Return (X, Y) of the center of cell containing provided text 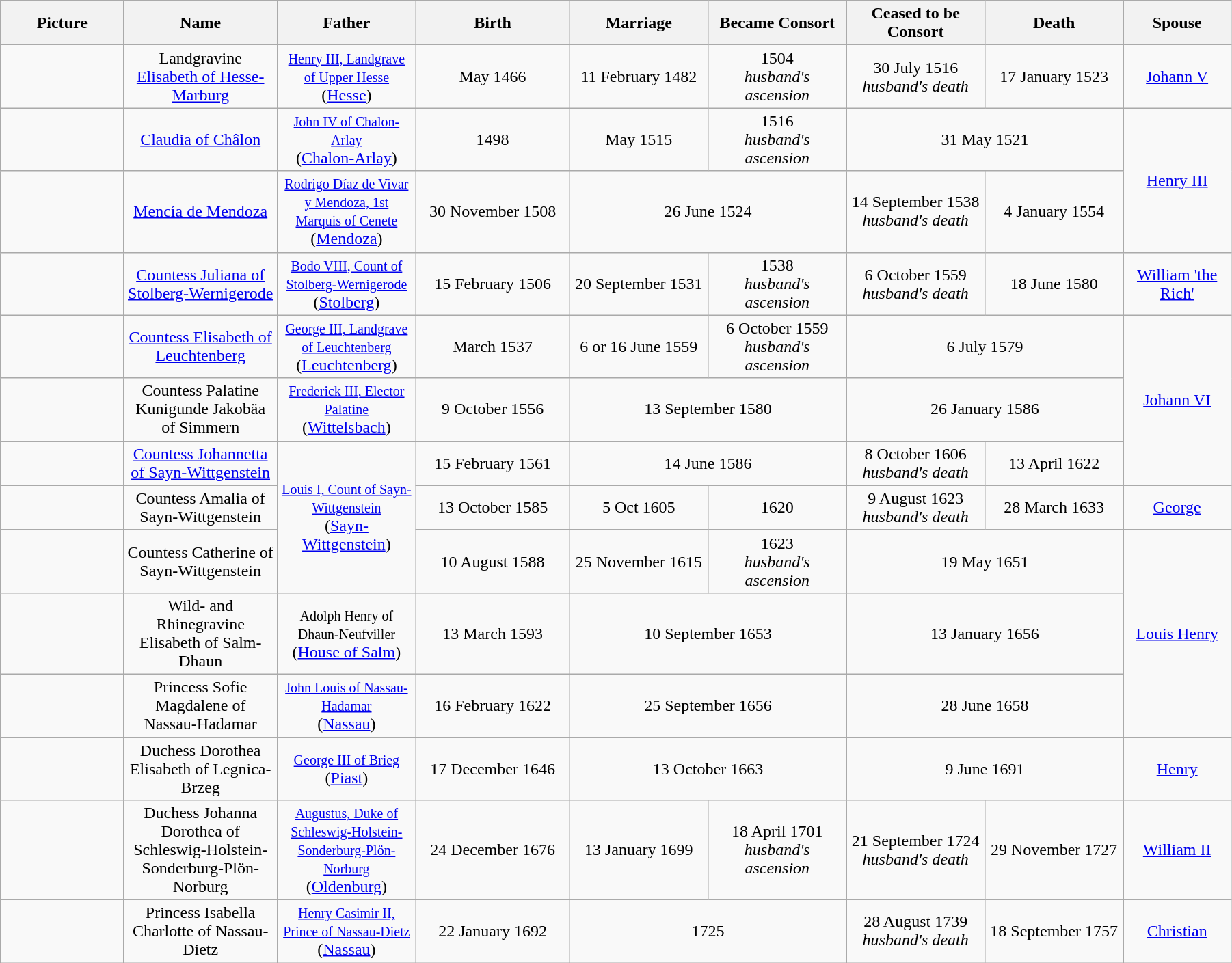
16 February 1622 (492, 705)
Death (1054, 23)
9 October 1556 (492, 409)
10 September 1653 (708, 633)
8 October 1606husband's death (915, 463)
1498 (492, 139)
14 September 1538husband's death (915, 212)
May 1466 (492, 77)
Ceased to be Consort (915, 23)
28 June 1658 (985, 705)
20 September 1531 (639, 284)
Countess Johannetta of Sayn-Wittgenstein (201, 463)
Landgravine Elisabeth of Hesse-Marburg (201, 77)
George (1177, 507)
13 September 1580 (708, 409)
13 October 1663 (708, 768)
5 Oct 1605 (639, 507)
22 January 1692 (492, 932)
4 January 1554 (1054, 212)
1620 (777, 507)
29 November 1727 (1054, 850)
May 1515 (639, 139)
Mencía de Mendoza (201, 212)
Christian (1177, 932)
15 February 1561 (492, 463)
Duchess Dorothea Elisabeth of Legnica-Brzeg (201, 768)
17 January 1523 (1054, 77)
9 August 1623husband's death (915, 507)
Wild- and Rhinegravine Elisabeth of Salm-Dhaun (201, 633)
31 May 1521 (985, 139)
13 January 1699 (639, 850)
1504husband's ascension (777, 77)
Louis Henry (1177, 633)
1538husband's ascension (777, 284)
Johann VI (1177, 401)
Augustus, Duke of Schleswig-Holstein-Sonderburg-Plön-Norburg(Oldenburg) (347, 850)
13 April 1622 (1054, 463)
13 March 1593 (492, 633)
19 May 1651 (985, 561)
William II (1177, 850)
13 October 1585 (492, 507)
Became Consort (777, 23)
6 October 1559husband's death (915, 284)
March 1537 (492, 347)
John IV of Chalon-Arlay(Chalon-Arlay) (347, 139)
Louis I, Count of Sayn-Wittgenstein(Sayn-Wittgenstein) (347, 517)
28 August 1739husband's death (915, 932)
Countess Juliana of Stolberg-Wernigerode (201, 284)
Duchess Johanna Dorothea of Schleswig-Holstein-Sonderburg-Plön-Norburg (201, 850)
18 April 1701husband's ascension (777, 850)
6 or 16 June 1559 (639, 347)
13 January 1656 (985, 633)
Rodrigo Díaz de Vivar y Mendoza, 1st Marquis of Cenete(Mendoza) (347, 212)
Frederick III, Elector Palatine(Wittelsbach) (347, 409)
Henry III (1177, 180)
Birth (492, 23)
6 July 1579 (985, 347)
Princess Isabella Charlotte of Nassau-Dietz (201, 932)
24 December 1676 (492, 850)
1725 (708, 932)
15 February 1506 (492, 284)
Bodo VIII, Count of Stolberg-Wernigerode(Stolberg) (347, 284)
26 June 1524 (708, 212)
Spouse (1177, 23)
25 November 1615 (639, 561)
18 June 1580 (1054, 284)
Picture (62, 23)
John Louis of Nassau-Hadamar(Nassau) (347, 705)
26 January 1586 (985, 409)
Henry (1177, 768)
18 September 1757 (1054, 932)
Father (347, 23)
Johann V (1177, 77)
George III, Landgrave of Leuchtenberg(Leuchtenberg) (347, 347)
14 June 1586 (708, 463)
William 'the Rich' (1177, 284)
30 November 1508 (492, 212)
30 July 1516husband's death (915, 77)
9 June 1691 (985, 768)
17 December 1646 (492, 768)
21 September 1724husband's death (915, 850)
Henry Casimir II, Prince of Nassau-Dietz(Nassau) (347, 932)
Countess Amalia of Sayn-Wittgenstein (201, 507)
Claudia of Châlon (201, 139)
10 August 1588 (492, 561)
1623husband's ascension (777, 561)
Henry III, Landgrave of Upper Hesse(Hesse) (347, 77)
Name (201, 23)
11 February 1482 (639, 77)
Countess Elisabeth of Leuchtenberg (201, 347)
25 September 1656 (708, 705)
Countess Catherine of Sayn-Wittgenstein (201, 561)
1516husband's ascension (777, 139)
Adolph Henry of Dhaun-Neufviller(House of Salm) (347, 633)
Marriage (639, 23)
6 October 1559husband's ascension (777, 347)
28 March 1633 (1054, 507)
George III of Brieg(Piast) (347, 768)
Countess Palatine Kunigunde Jakobäa of Simmern (201, 409)
Princess Sofie Magdalene of Nassau-Hadamar (201, 705)
